Return the (x, y) coordinate for the center point of the cell that contains the specified text.  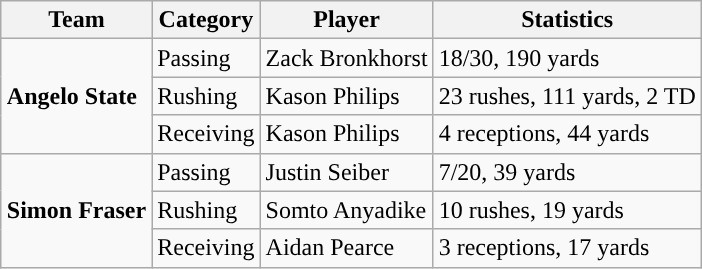
Somto Anyadike (346, 210)
Aidan Pearce (346, 248)
10 rushes, 19 yards (567, 210)
Statistics (567, 20)
Category (206, 20)
Simon Fraser (76, 210)
3 receptions, 17 yards (567, 248)
Zack Bronkhorst (346, 58)
4 receptions, 44 yards (567, 134)
7/20, 39 yards (567, 172)
Team (76, 20)
18/30, 190 yards (567, 58)
Angelo State (76, 96)
Player (346, 20)
Justin Seiber (346, 172)
23 rushes, 111 yards, 2 TD (567, 96)
